Extract the [x, y] coordinate from the center of the cell holding the provided text.  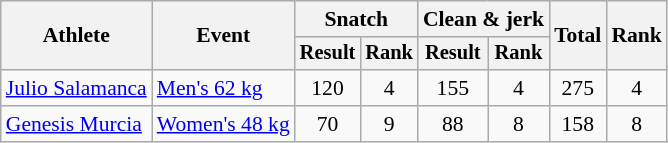
Total [578, 36]
120 [328, 88]
Snatch [356, 19]
158 [578, 124]
9 [389, 124]
Event [224, 36]
88 [453, 124]
Athlete [76, 36]
Julio Salamanca [76, 88]
275 [578, 88]
155 [453, 88]
Clean & jerk [484, 19]
Genesis Murcia [76, 124]
Women's 48 kg [224, 124]
70 [328, 124]
Men's 62 kg [224, 88]
